Scan for the cell matching the given text and deliver its (x, y) coordinate at center. 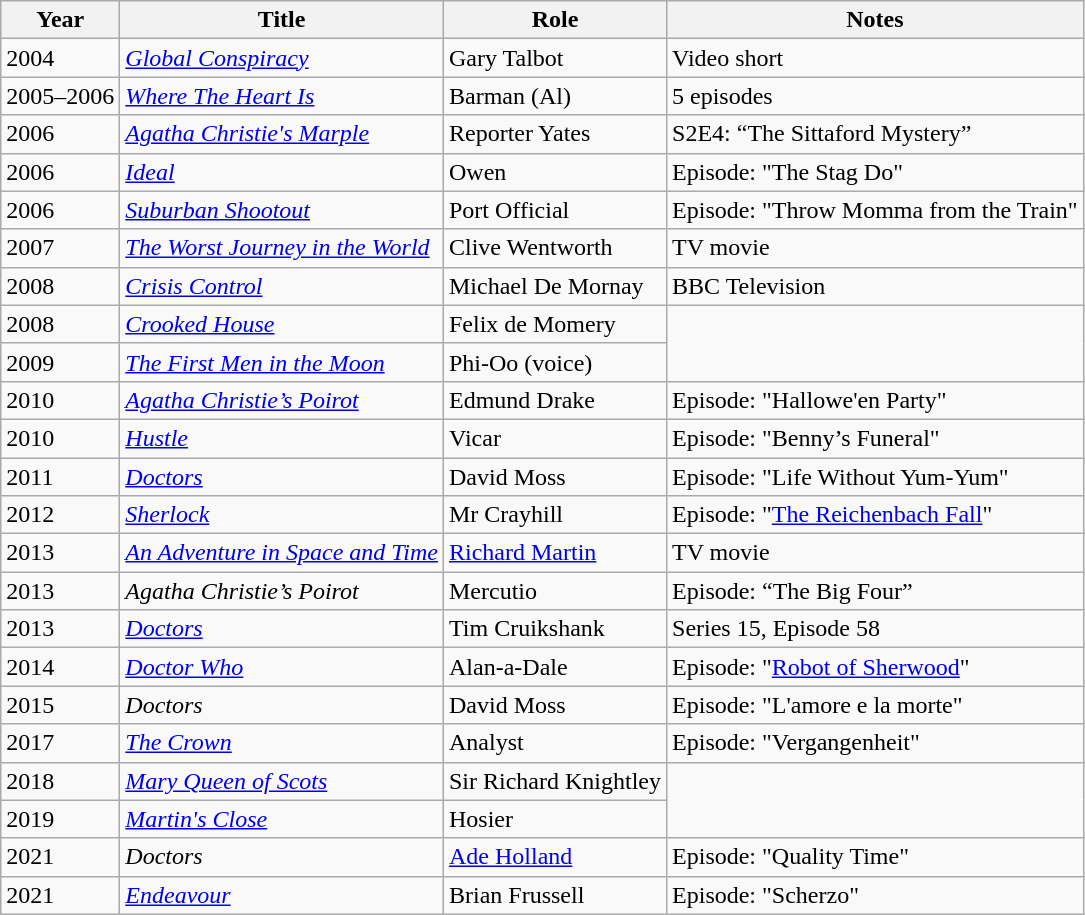
Episode: "Scherzo" (876, 895)
Hosier (554, 819)
Phi-Oo (voice) (554, 362)
2017 (60, 743)
Episode: "L'amore e la morte" (876, 705)
The First Men in the Moon (282, 362)
Mary Queen of Scots (282, 781)
Tim Cruikshank (554, 629)
2011 (60, 477)
Mercutio (554, 591)
Year (60, 20)
Series 15, Episode 58 (876, 629)
Barman (Al) (554, 96)
Episode: "Throw Momma from the Train" (876, 210)
BBC Television (876, 286)
Analyst (554, 743)
Agatha Christie's Marple (282, 134)
Global Conspiracy (282, 58)
Owen (554, 172)
Episode: "Hallowe'en Party" (876, 400)
Ade Holland (554, 857)
Endeavour (282, 895)
Brian Frussell (554, 895)
Alan-a-Dale (554, 667)
Episode: "Life Without Yum-Yum" (876, 477)
Clive Wentworth (554, 248)
Episode: “The Big Four” (876, 591)
Martin's Close (282, 819)
2009 (60, 362)
Suburban Shootout (282, 210)
2015 (60, 705)
Episode: "Robot of Sherwood" (876, 667)
2012 (60, 515)
Sherlock (282, 515)
Port Official (554, 210)
Crooked House (282, 324)
2007 (60, 248)
Title (282, 20)
2014 (60, 667)
Reporter Yates (554, 134)
2004 (60, 58)
Role (554, 20)
Video short (876, 58)
An Adventure in Space and Time (282, 553)
Hustle (282, 438)
Ideal (282, 172)
2018 (60, 781)
5 episodes (876, 96)
Michael De Mornay (554, 286)
Episode: "The Stag Do" (876, 172)
The Worst Journey in the World (282, 248)
Edmund Drake (554, 400)
Notes (876, 20)
Where The Heart Is (282, 96)
Doctor Who (282, 667)
Sir Richard Knightley (554, 781)
The Crown (282, 743)
Episode: "Quality Time" (876, 857)
Gary Talbot (554, 58)
Crisis Control (282, 286)
Mr Crayhill (554, 515)
Episode: "The Reichenbach Fall" (876, 515)
Richard Martin (554, 553)
Episode: "Vergangenheit" (876, 743)
Felix de Momery (554, 324)
Vicar (554, 438)
Episode: "Benny’s Funeral" (876, 438)
2005–2006 (60, 96)
2019 (60, 819)
S2E4: “The Sittaford Mystery” (876, 134)
